Detect which cell encompasses the target text, then output its [X, Y] center coordinate. 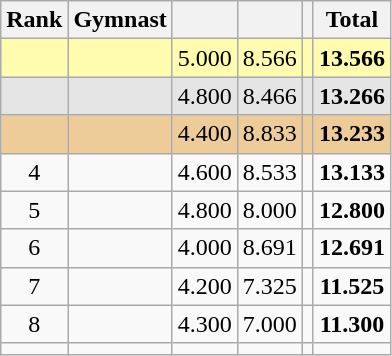
5 [34, 210]
13.133 [352, 172]
Gymnast [120, 20]
12.691 [352, 248]
11.300 [352, 324]
4.300 [204, 324]
8.566 [270, 58]
5.000 [204, 58]
8.466 [270, 96]
Total [352, 20]
8.533 [270, 172]
13.566 [352, 58]
8.000 [270, 210]
8.691 [270, 248]
13.233 [352, 134]
4.000 [204, 248]
7.325 [270, 286]
4 [34, 172]
7 [34, 286]
11.525 [352, 286]
12.800 [352, 210]
4.400 [204, 134]
7.000 [270, 324]
8 [34, 324]
4.200 [204, 286]
6 [34, 248]
Rank [34, 20]
4.600 [204, 172]
8.833 [270, 134]
13.266 [352, 96]
